Output the [x, y] coordinate of the center of the cell containing the given text.  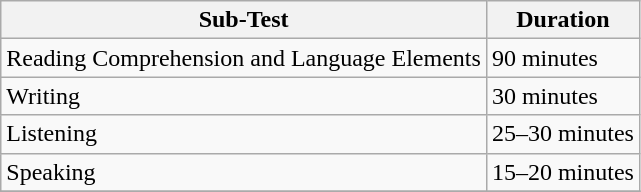
25–30 minutes [562, 134]
Speaking [244, 172]
30 minutes [562, 96]
Listening [244, 134]
Duration [562, 20]
Sub-Test [244, 20]
Writing [244, 96]
Reading Comprehension and Language Elements [244, 58]
90 minutes [562, 58]
15–20 minutes [562, 172]
